Identify which cell holds the provided text, then report its (X, Y) central coordinate. 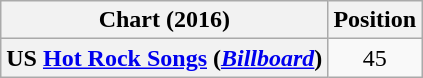
Chart (2016) (164, 20)
45 (375, 58)
Position (375, 20)
US Hot Rock Songs (Billboard) (164, 58)
